Pinpoint the cell where the given text exists, returning its [X, Y] midpoint coordinate. 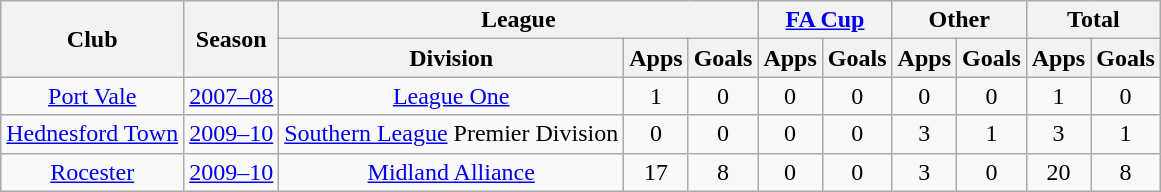
17 [656, 172]
Midland Alliance [452, 172]
Division [452, 58]
Port Vale [92, 96]
Season [232, 39]
FA Cup [825, 20]
20 [1058, 172]
League [518, 20]
2007–08 [232, 96]
Rocester [92, 172]
League One [452, 96]
Club [92, 39]
Other [959, 20]
Total [1093, 20]
Hednesford Town [92, 134]
Southern League Premier Division [452, 134]
